Search for the cell housing the specified text and yield its (X, Y) center coordinate. 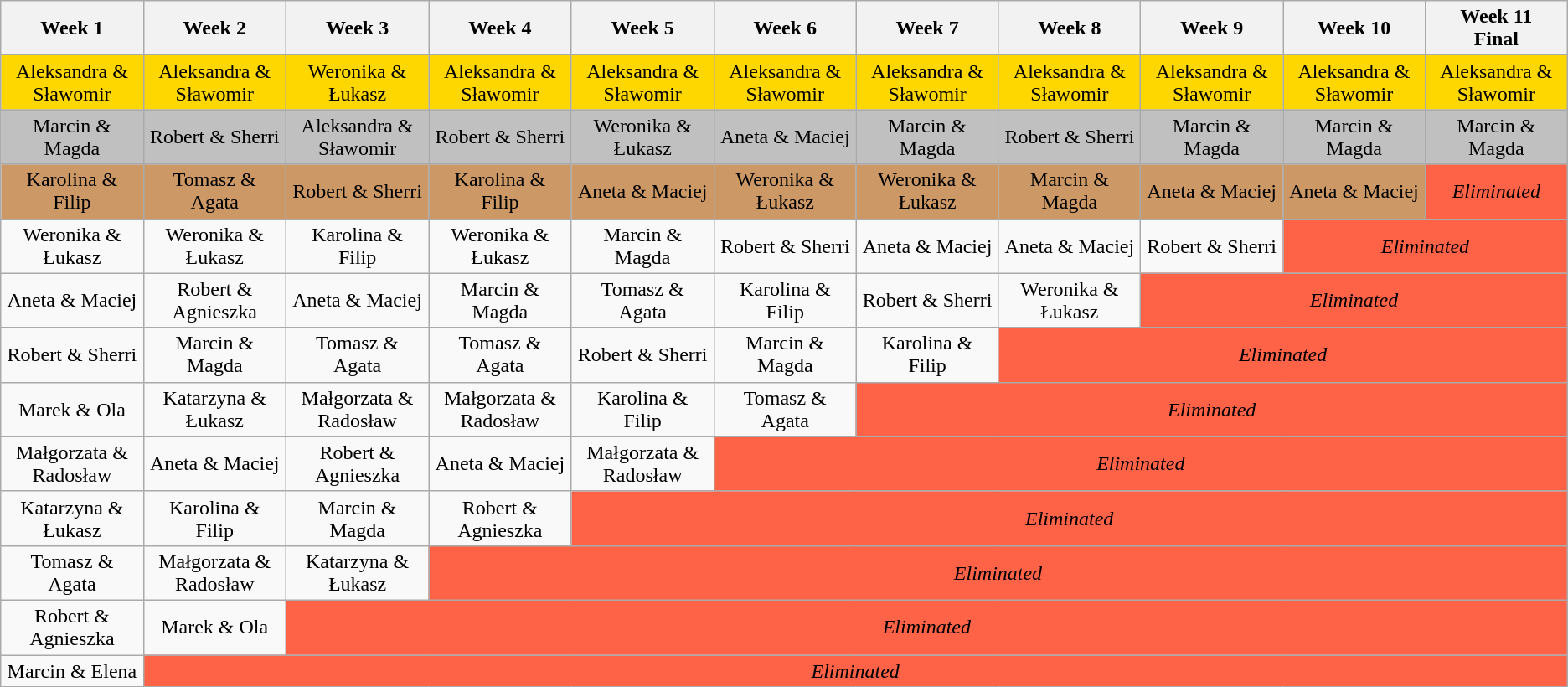
Week 11Final (1496, 28)
Week 8 (1070, 28)
Week 6 (785, 28)
Marcin & Elena (72, 671)
Week 7 (927, 28)
Week 2 (214, 28)
Week 10 (1354, 28)
Week 1 (72, 28)
Week 9 (1212, 28)
Week 4 (500, 28)
Week 3 (357, 28)
Week 5 (642, 28)
